Search for the cell housing the specified text and yield its [x, y] center coordinate. 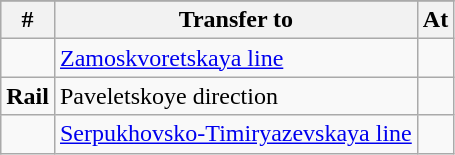
# [28, 20]
Zamoskvoretskaya line [236, 58]
Transfer to [236, 20]
At [435, 20]
Paveletskoye direction [236, 96]
Rail [28, 96]
Serpukhovsko-Timiryazevskaya line [236, 134]
